Pinpoint the cell where the given text exists, returning its [X, Y] midpoint coordinate. 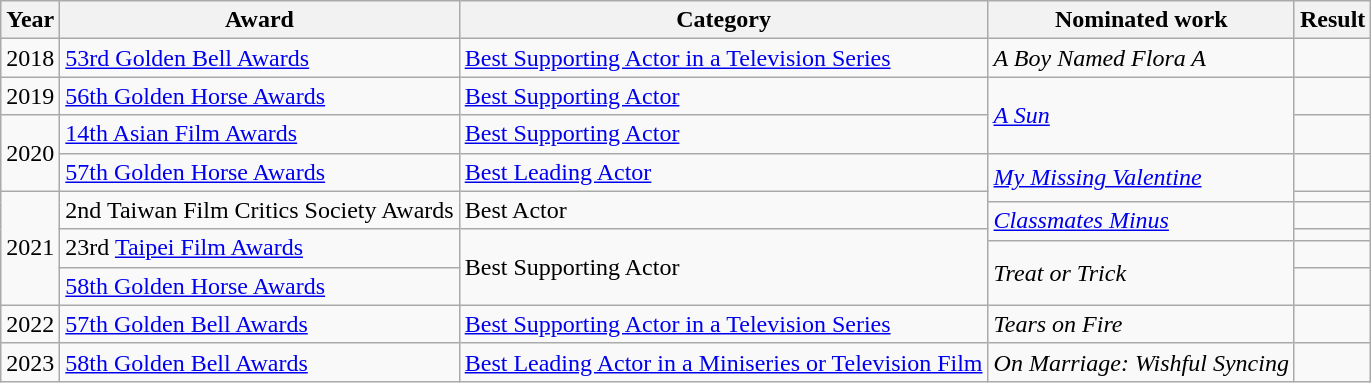
57th Golden Horse Awards [260, 172]
Category [724, 20]
Year [30, 20]
Best Actor [724, 210]
Best Leading Actor [724, 172]
56th Golden Horse Awards [260, 96]
Best Leading Actor in a Miniseries or Television Film [724, 362]
14th Asian Film Awards [260, 134]
58th Golden Horse Awards [260, 286]
Award [260, 20]
Tears on Fire [1141, 324]
A Boy Named Flora A [1141, 58]
2023 [30, 362]
Classmates Minus [1141, 221]
Nominated work [1141, 20]
2021 [30, 248]
2018 [30, 58]
2nd Taiwan Film Critics Society Awards [260, 210]
2022 [30, 324]
2019 [30, 96]
A Sun [1141, 115]
53rd Golden Bell Awards [260, 58]
2020 [30, 153]
Result [1332, 20]
Treat or Trick [1141, 272]
On Marriage: Wishful Syncing [1141, 362]
58th Golden Bell Awards [260, 362]
23rd Taipei Film Awards [260, 248]
57th Golden Bell Awards [260, 324]
My Missing Valentine [1141, 178]
